Scan for the cell matching the given text and deliver its (x, y) coordinate at center. 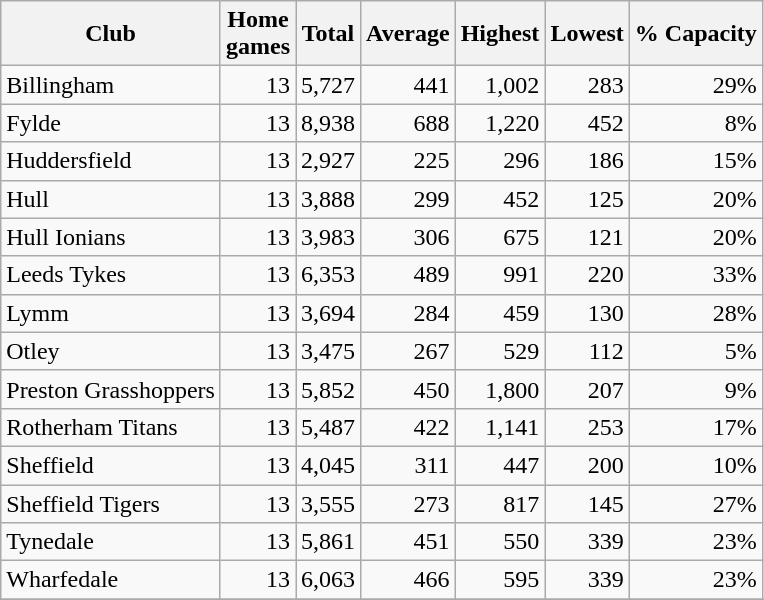
3,983 (328, 237)
311 (408, 465)
33% (696, 275)
466 (408, 580)
5% (696, 351)
422 (408, 427)
4,045 (328, 465)
200 (587, 465)
306 (408, 237)
Wharfedale (111, 580)
3,555 (328, 503)
207 (587, 389)
1,220 (500, 123)
6,353 (328, 275)
Otley (111, 351)
273 (408, 503)
550 (500, 542)
450 (408, 389)
5,861 (328, 542)
Tynedale (111, 542)
9% (696, 389)
125 (587, 199)
991 (500, 275)
5,487 (328, 427)
28% (696, 313)
145 (587, 503)
Lowest (587, 34)
3,475 (328, 351)
8,938 (328, 123)
130 (587, 313)
489 (408, 275)
27% (696, 503)
10% (696, 465)
1,141 (500, 427)
6,063 (328, 580)
121 (587, 237)
Club (111, 34)
267 (408, 351)
296 (500, 161)
220 (587, 275)
Fylde (111, 123)
Homegames (258, 34)
Sheffield (111, 465)
112 (587, 351)
447 (500, 465)
459 (500, 313)
675 (500, 237)
529 (500, 351)
1,800 (500, 389)
284 (408, 313)
5,727 (328, 85)
441 (408, 85)
283 (587, 85)
8% (696, 123)
Sheffield Tigers (111, 503)
595 (500, 580)
Leeds Tykes (111, 275)
253 (587, 427)
Lymm (111, 313)
Rotherham Titans (111, 427)
186 (587, 161)
1,002 (500, 85)
Billingham (111, 85)
29% (696, 85)
2,927 (328, 161)
Average (408, 34)
3,694 (328, 313)
Huddersfield (111, 161)
Hull Ionians (111, 237)
Preston Grasshoppers (111, 389)
817 (500, 503)
17% (696, 427)
Total (328, 34)
% Capacity (696, 34)
451 (408, 542)
225 (408, 161)
299 (408, 199)
15% (696, 161)
Highest (500, 34)
3,888 (328, 199)
688 (408, 123)
Hull (111, 199)
5,852 (328, 389)
